Return the [X, Y] coordinate for the center point of the cell that contains the specified text.  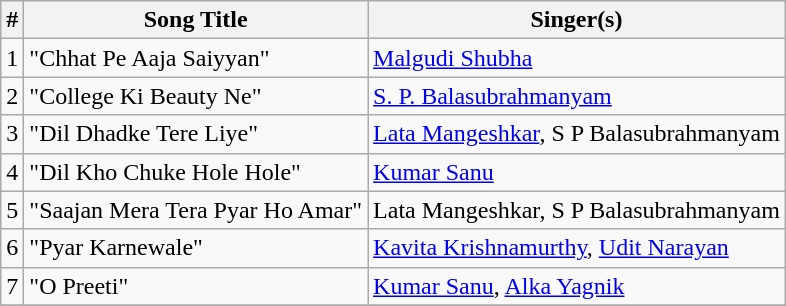
Malgudi Shubha [577, 58]
"Dil Kho Chuke Hole Hole" [196, 172]
Kumar Sanu, Alka Yagnik [577, 286]
4 [12, 172]
2 [12, 96]
"O Preeti" [196, 286]
Kavita Krishnamurthy, Udit Narayan [577, 248]
6 [12, 248]
"College Ki Beauty Ne" [196, 96]
5 [12, 210]
1 [12, 58]
3 [12, 134]
Kumar Sanu [577, 172]
"Dil Dhadke Tere Liye" [196, 134]
Singer(s) [577, 20]
"Saajan Mera Tera Pyar Ho Amar" [196, 210]
7 [12, 286]
"Pyar Karnewale" [196, 248]
S. P. Balasubrahmanyam [577, 96]
# [12, 20]
Song Title [196, 20]
"Chhat Pe Aaja Saiyyan" [196, 58]
